Return the (x, y) coordinate for the center point of the cell that contains the specified text.  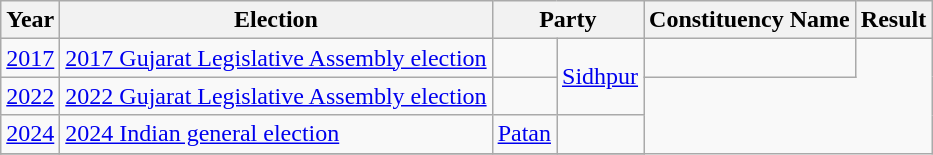
2017 Gujarat Legislative Assembly election (276, 58)
Sidhpur (600, 77)
Patan (524, 134)
Party (568, 20)
Result (893, 20)
2024 Indian general election (276, 134)
Constituency Name (750, 20)
2017 (30, 58)
2024 (30, 134)
Year (30, 20)
Election (276, 20)
2022 Gujarat Legislative Assembly election (276, 96)
2022 (30, 96)
